Pinpoint the cell where the given text exists, returning its (X, Y) midpoint coordinate. 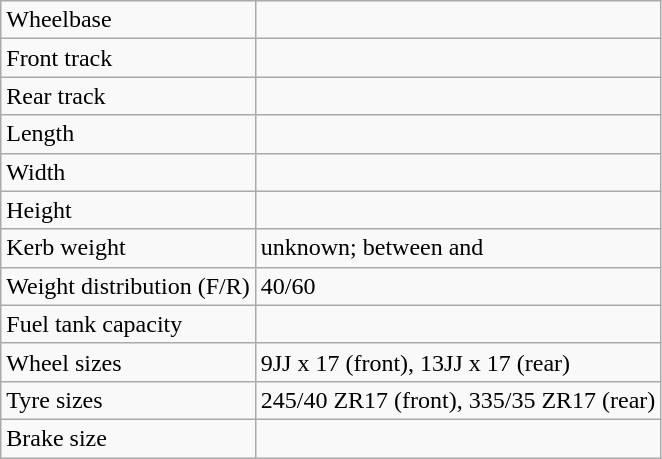
Tyre sizes (128, 400)
9JJ x 17 (front), 13JJ x 17 (rear) (458, 362)
Brake size (128, 438)
Front track (128, 58)
245/40 ZR17 (front), 335/35 ZR17 (rear) (458, 400)
Wheelbase (128, 20)
Length (128, 134)
unknown; between and (458, 248)
Wheel sizes (128, 362)
Height (128, 210)
Weight distribution (F/R) (128, 286)
Kerb weight (128, 248)
Rear track (128, 96)
Width (128, 172)
Fuel tank capacity (128, 324)
40/60 (458, 286)
